Return (x, y) of the center of cell containing provided text 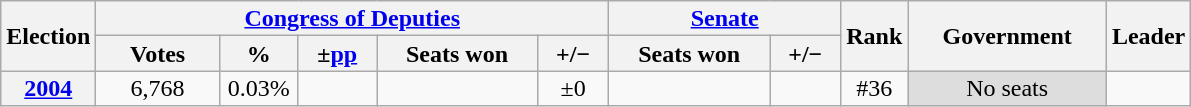
6,768 (158, 88)
No seats (1008, 88)
Government (1008, 36)
Congress of Deputies (352, 18)
2004 (48, 88)
±pp (338, 54)
Rank (874, 36)
Election (48, 36)
Leader (1148, 36)
0.03% (258, 88)
#36 (874, 88)
Senate (725, 18)
% (258, 54)
±0 (574, 88)
Votes (158, 54)
